Find where the given text appears and provide that cell's center as [X, Y] coordinate. 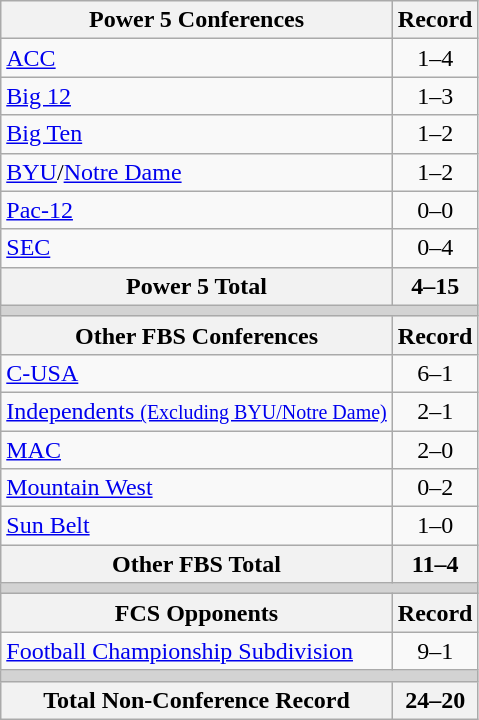
BYU/Notre Dame [197, 172]
1–3 [435, 96]
SEC [197, 248]
Sun Belt [197, 526]
Pac-12 [197, 210]
1–0 [435, 526]
2–0 [435, 449]
1–4 [435, 58]
Big 12 [197, 96]
FCS Opponents [197, 613]
ACC [197, 58]
Big Ten [197, 134]
C-USA [197, 373]
Other FBS Conferences [197, 335]
0–0 [435, 210]
6–1 [435, 373]
4–15 [435, 286]
Power 5 Total [197, 286]
Other FBS Total [197, 564]
9–1 [435, 651]
0–2 [435, 488]
0–4 [435, 248]
11–4 [435, 564]
Power 5 Conferences [197, 20]
MAC [197, 449]
24–20 [435, 700]
Mountain West [197, 488]
Independents (Excluding BYU/Notre Dame) [197, 411]
Total Non-Conference Record [197, 700]
Football Championship Subdivision [197, 651]
2–1 [435, 411]
